Output the (x, y) coordinate of the center of the cell containing the given text.  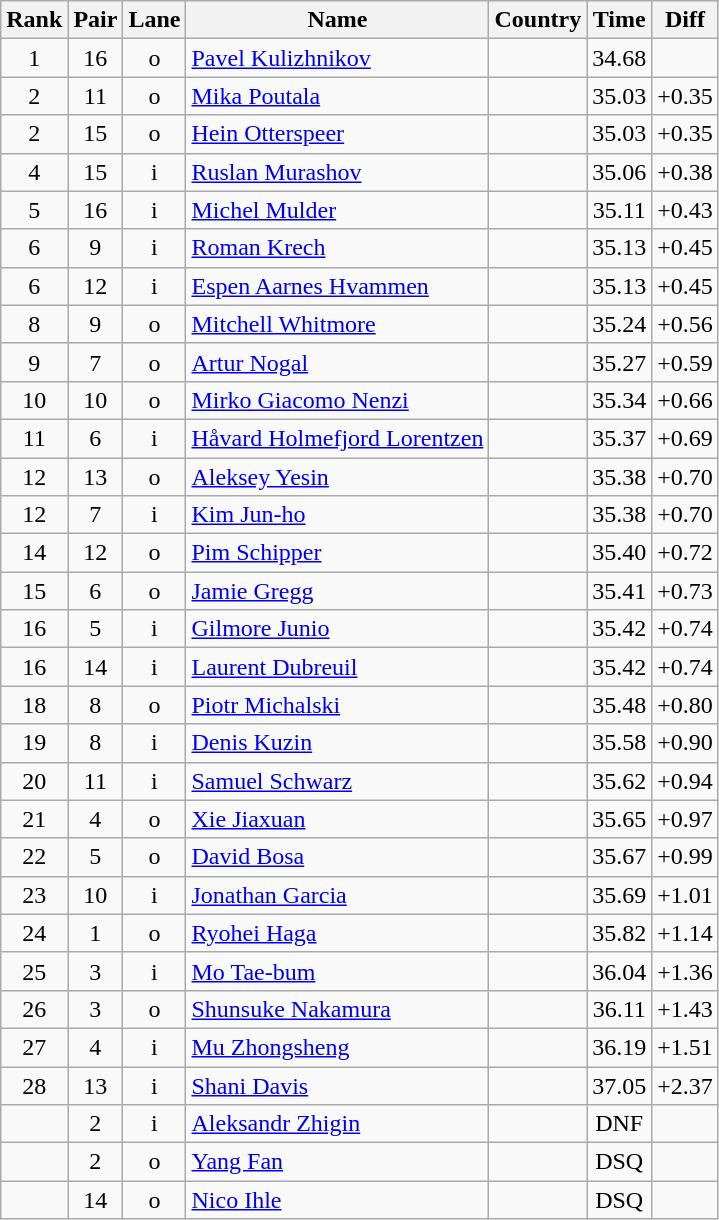
Pair (96, 20)
+0.94 (686, 781)
DNF (620, 1124)
Ryohei Haga (338, 933)
22 (34, 857)
28 (34, 1085)
35.24 (620, 324)
+1.01 (686, 895)
35.37 (620, 438)
34.68 (620, 58)
35.65 (620, 819)
35.11 (620, 210)
Jamie Gregg (338, 591)
+2.37 (686, 1085)
26 (34, 1009)
Mirko Giacomo Nenzi (338, 400)
Gilmore Junio (338, 629)
Time (620, 20)
23 (34, 895)
25 (34, 971)
Kim Jun-ho (338, 515)
+0.90 (686, 743)
David Bosa (338, 857)
Roman Krech (338, 248)
Lane (154, 20)
Xie Jiaxuan (338, 819)
35.06 (620, 172)
+0.69 (686, 438)
+0.59 (686, 362)
+1.36 (686, 971)
35.41 (620, 591)
27 (34, 1047)
Denis Kuzin (338, 743)
Laurent Dubreuil (338, 667)
Håvard Holmefjord Lorentzen (338, 438)
35.69 (620, 895)
Diff (686, 20)
Pavel Kulizhnikov (338, 58)
+0.72 (686, 553)
Hein Otterspeer (338, 134)
Mo Tae-bum (338, 971)
Mu Zhongsheng (338, 1047)
Jonathan Garcia (338, 895)
Yang Fan (338, 1162)
35.82 (620, 933)
36.04 (620, 971)
Mika Poutala (338, 96)
+1.14 (686, 933)
35.27 (620, 362)
+0.56 (686, 324)
35.34 (620, 400)
24 (34, 933)
Michel Mulder (338, 210)
37.05 (620, 1085)
36.11 (620, 1009)
+1.43 (686, 1009)
35.62 (620, 781)
Artur Nogal (338, 362)
35.40 (620, 553)
Espen Aarnes Hvammen (338, 286)
Aleksey Yesin (338, 477)
Rank (34, 20)
Aleksandr Zhigin (338, 1124)
+0.97 (686, 819)
Samuel Schwarz (338, 781)
Mitchell Whitmore (338, 324)
Name (338, 20)
+0.43 (686, 210)
18 (34, 705)
+0.80 (686, 705)
Piotr Michalski (338, 705)
+0.66 (686, 400)
+1.51 (686, 1047)
Country (538, 20)
+0.99 (686, 857)
19 (34, 743)
35.58 (620, 743)
Ruslan Murashov (338, 172)
Shunsuke Nakamura (338, 1009)
21 (34, 819)
20 (34, 781)
+0.38 (686, 172)
35.48 (620, 705)
+0.73 (686, 591)
35.67 (620, 857)
Pim Schipper (338, 553)
Shani Davis (338, 1085)
Nico Ihle (338, 1200)
36.19 (620, 1047)
